Identify which cell holds the provided text, then report its (X, Y) central coordinate. 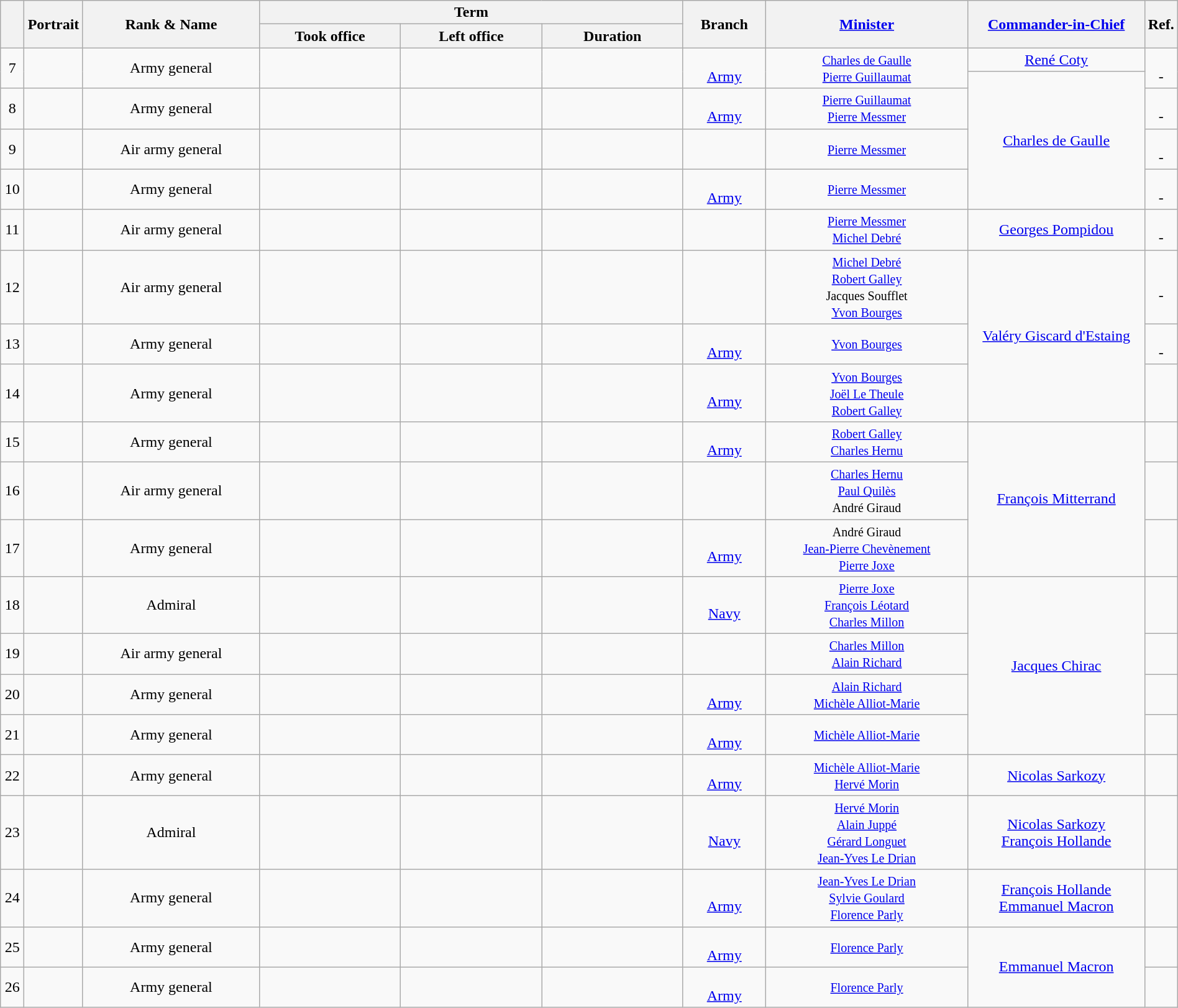
Commander-in-Chief (1056, 24)
Pierre JoxeFrançois LéotardCharles Millon (867, 605)
14 (12, 393)
Nicolas SarkozyFrançois Hollande (1056, 833)
7 (12, 68)
19 (12, 654)
Minister (867, 24)
Michèle Alliot-MarieHervé Morin (867, 776)
9 (12, 149)
Alain RichardMichèle Alliot-Marie (867, 695)
16 (12, 490)
Michèle Alliot-Marie (867, 735)
Georges Pompidou (1056, 230)
Robert GalleyCharles Hernu (867, 441)
13 (12, 344)
Hervé MorinAlain JuppéGérard LonguetJean-Yves Le Drian (867, 833)
Left office (471, 36)
26 (12, 987)
Jean-Yves Le DrianSylvie GoulardFlorence Parly (867, 898)
André GiraudJean-Pierre ChevènementPierre Joxe (867, 548)
Pierre GuillaumatPierre Messmer (867, 108)
Yvon Bourges (867, 344)
Nicolas Sarkozy (1056, 776)
Charles de GaullePierre Guillaumat (867, 68)
22 (12, 776)
20 (12, 695)
René Coty (1056, 60)
François HollandeEmmanuel Macron (1056, 898)
12 (12, 287)
Portrait (53, 24)
Rank & Name (171, 24)
18 (12, 605)
Took office (329, 36)
Term (471, 12)
Branch (724, 24)
Charles de Gaulle (1056, 140)
24 (12, 898)
11 (12, 230)
Charles HernuPaul QuilèsAndré Giraud (867, 490)
15 (12, 441)
10 (12, 189)
Yvon BourgesJoël Le TheuleRobert Galley (867, 393)
23 (12, 833)
Duration (613, 36)
8 (12, 108)
25 (12, 947)
Charles MillonAlain Richard (867, 654)
Pierre MessmerMichel Debré (867, 230)
François Mitterrand (1056, 498)
Michel DebréRobert GalleyJacques SouffletYvon Bourges (867, 287)
Ref. (1161, 24)
21 (12, 735)
Jacques Chirac (1056, 666)
17 (12, 548)
Emmanuel Macron (1056, 967)
Valéry Giscard d'Estaing (1056, 336)
